For the text-containing cell, return its midpoint in (X, Y) coordinate format. 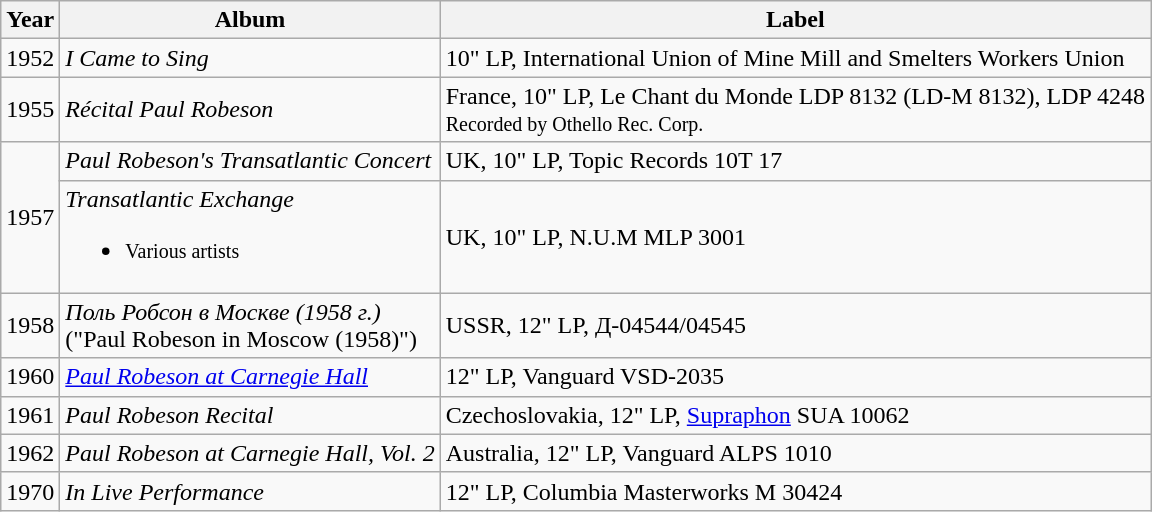
1958 (30, 326)
12" LP, Vanguard VSD-2035 (795, 377)
Récital Paul Robeson (250, 110)
Album (250, 20)
Paul Robeson Recital (250, 415)
UK, 10" LP, Topic Records 10T 17 (795, 161)
Year (30, 20)
Поль Робсон в Москве (1958 г.)("Paul Robeson in Moscow (1958)") (250, 326)
1962 (30, 453)
I Came to Sing (250, 58)
10" LP, International Union of Mine Mill and Smelters Workers Union (795, 58)
1957 (30, 218)
1970 (30, 491)
Australia, 12" LP, Vanguard ALPS 1010 (795, 453)
1955 (30, 110)
In Live Performance (250, 491)
France, 10" LP, Le Chant du Monde LDP 8132 (LD-M 8132), LDP 4248Recorded by Othello Rec. Corp. (795, 110)
12" LP, Columbia Masterworks M 30424 (795, 491)
Paul Robeson at Carnegie Hall (250, 377)
1961 (30, 415)
Paul Robeson's Transatlantic Concert (250, 161)
1960 (30, 377)
Czechoslovakia, 12" LP, Supraphon SUA 10062 (795, 415)
Label (795, 20)
Transatlantic ExchangeVarious artists (250, 236)
Paul Robeson at Carnegie Hall, Vol. 2 (250, 453)
USSR, 12" LP, Д-04544/04545 (795, 326)
1952 (30, 58)
UK, 10" LP, N.U.M MLP 3001 (795, 236)
